Capture the cell that displays the provided text and extract its (X, Y) central coordinate. 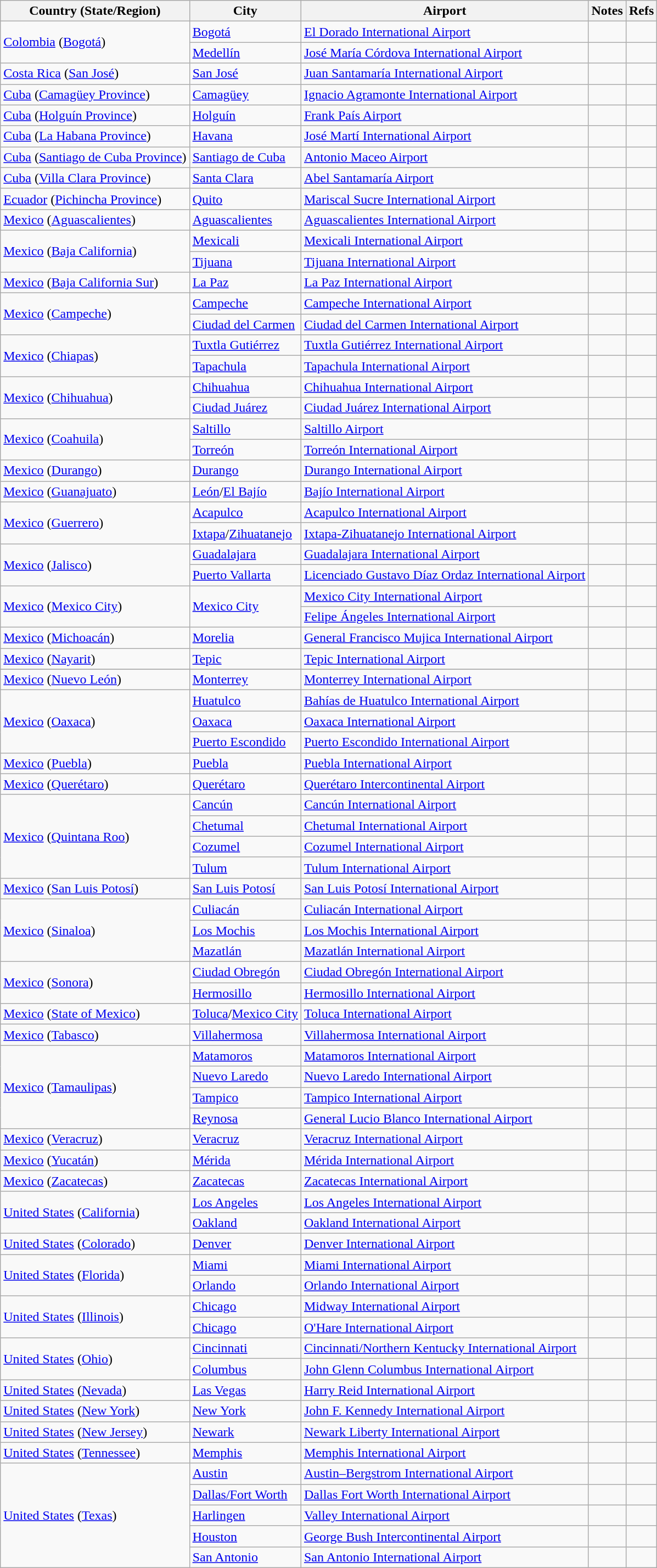
General Lucio Blanco International Airport (445, 1118)
José María Córdova International Airport (445, 53)
Mexico (Puebla) (95, 763)
Tapachula (245, 366)
Durango International Airport (445, 471)
Acapulco (245, 512)
Tampico International Airport (445, 1097)
Veracruz International Airport (445, 1139)
Frank País Airport (445, 115)
Mérida (245, 1160)
Dallas Fort Worth International Airport (445, 1494)
Cuba (Holguín Province) (95, 115)
Newark Liberty International Airport (445, 1432)
Memphis International Airport (445, 1453)
Mexico (Nayarit) (95, 659)
Mazatlán International Airport (445, 951)
Puerto Vallarta (245, 575)
Ciudad Juárez (245, 408)
United States (Nevada) (95, 1390)
Harry Reid International Airport (445, 1390)
Los Angeles (245, 1202)
Tepic International Airport (445, 659)
Tapachula International Airport (445, 366)
Mexico (Guerrero) (95, 523)
Zacatecas International Airport (445, 1181)
Puebla International Airport (445, 763)
Cuba (La Habana Province) (95, 136)
Oakland International Airport (445, 1223)
John Glenn Columbus International Airport (445, 1369)
Oaxaca International Airport (445, 721)
Ixtapa/Zihuatanejo (245, 533)
Denver (245, 1244)
Valley International Airport (445, 1515)
Cozumel International Airport (445, 847)
Puebla (245, 763)
Mexico (Michoacán) (95, 638)
Saltillo Airport (445, 429)
United States (Tennessee) (95, 1453)
Orlando (245, 1286)
Huatulco (245, 701)
Ixtapa-Zihuatanejo International Airport (445, 533)
New York (245, 1411)
Mexico (Mexico City) (95, 606)
Cancún (245, 805)
Morelia (245, 638)
Licenciado Gustavo Díaz Ordaz International Airport (445, 575)
Mexico (Chihuahua) (95, 397)
Reynosa (245, 1118)
Bajío International Airport (445, 491)
Guadalajara (245, 554)
O'Hare International Airport (445, 1328)
Antonio Maceo Airport (445, 157)
Tijuana (245, 262)
Puerto Escondido International Airport (445, 742)
Mexico (Sonora) (95, 983)
United States (New York) (95, 1411)
Veracruz (245, 1139)
Querétaro Intercontinental Airport (445, 784)
Saltillo (245, 429)
Bogotá (245, 32)
Houston (245, 1536)
Juan Santamaría International Airport (445, 74)
Mexico (Tabasco) (95, 1035)
Refs (641, 11)
Mexico (Quintana Roo) (95, 836)
Oaxaca (245, 721)
Hermosillo International Airport (445, 993)
Los Mochis (245, 931)
Tepic (245, 659)
Quito (245, 199)
Ecuador (Pichincha Province) (95, 199)
Mexico (Aguascalientes) (95, 220)
Monterrey International Airport (445, 680)
Torreón International Airport (445, 450)
Toluca/Mexico City (245, 1014)
Midway International Airport (445, 1307)
Bahías de Huatulco International Airport (445, 701)
City (245, 11)
Country (State/Region) (95, 11)
Durango (245, 471)
Mexicali International Airport (445, 240)
San Luis Potosí (245, 888)
La Paz International Airport (445, 283)
Matamoros International Airport (445, 1056)
Colombia (Bogotá) (95, 42)
Acapulco International Airport (445, 512)
Mexico (Nuevo León) (95, 680)
Aguascalientes International Airport (445, 220)
George Bush Intercontinental Airport (445, 1536)
Mexico City (245, 606)
Campeche International Airport (445, 304)
Culiacán (245, 909)
Cuba (Camagüey Province) (95, 94)
Ciudad Obregón (245, 972)
Harlingen (245, 1515)
Ciudad Obregón International Airport (445, 972)
Mazatlán (245, 951)
Ciudad del Carmen (245, 324)
Mexico (Coahuila) (95, 439)
United States (New Jersey) (95, 1432)
Denver International Airport (445, 1244)
Tulum International Airport (445, 867)
United States (Illinois) (95, 1317)
Guadalajara International Airport (445, 554)
Havana (245, 136)
Dallas/Fort Worth (245, 1494)
Zacatecas (245, 1181)
Ciudad Juárez International Airport (445, 408)
Mérida International Airport (445, 1160)
John F. Kennedy International Airport (445, 1411)
Costa Rica (San José) (95, 74)
El Dorado International Airport (445, 32)
Mexico (Baja California) (95, 251)
Tijuana International Airport (445, 262)
José Martí International Airport (445, 136)
Cincinnati/Northern Kentucky International Airport (445, 1348)
Chihuahua (245, 387)
United States (Ohio) (95, 1359)
Villahermosa International Airport (445, 1035)
Abel Santamaría Airport (445, 178)
Los Angeles International Airport (445, 1202)
Mexico (Baja California Sur) (95, 283)
La Paz (245, 283)
Holguín (245, 115)
Orlando International Airport (445, 1286)
San Luis Potosí International Airport (445, 888)
Mexico (Durango) (95, 471)
Airport (445, 11)
Monterrey (245, 680)
Mexicali (245, 240)
Tuxtla Gutiérrez International Airport (445, 345)
Chihuahua International Airport (445, 387)
Nuevo Laredo International Airport (445, 1077)
Torreón (245, 450)
Ciudad del Carmen International Airport (445, 324)
Mariscal Sucre International Airport (445, 199)
Mexico (Querétaro) (95, 784)
Memphis (245, 1453)
Mexico City International Airport (445, 596)
Nuevo Laredo (245, 1077)
Austin–Bergstrom International Airport (445, 1474)
United States (Texas) (95, 1515)
Toluca International Airport (445, 1014)
León/El Bajío (245, 491)
Culiacán International Airport (445, 909)
Aguascalientes (245, 220)
Querétaro (245, 784)
Camagüey (245, 94)
Miami (245, 1264)
United States (Florida) (95, 1275)
United States (California) (95, 1212)
Mexico (Yucatán) (95, 1160)
Tampico (245, 1097)
Santa Clara (245, 178)
Chetumal (245, 826)
Puerto Escondido (245, 742)
Hermosillo (245, 993)
Ignacio Agramonte International Airport (445, 94)
Cancún International Airport (445, 805)
Mexico (Zacatecas) (95, 1181)
Newark (245, 1432)
Tulum (245, 867)
Mexico (San Luis Potosí) (95, 888)
Miami International Airport (445, 1264)
Oakland (245, 1223)
Austin (245, 1474)
Columbus (245, 1369)
Mexico (Veracruz) (95, 1139)
San José (245, 74)
Mexico (Campeche) (95, 314)
Cincinnati (245, 1348)
Campeche (245, 304)
Mexico (Jalisco) (95, 564)
Mexico (Guanajuato) (95, 491)
Las Vegas (245, 1390)
United States (Colorado) (95, 1244)
Santiago de Cuba (245, 157)
Mexico (State of Mexico) (95, 1014)
Mexico (Chiapas) (95, 356)
Notes (607, 11)
Cuba (Villa Clara Province) (95, 178)
Felipe Ángeles International Airport (445, 617)
San Antonio (245, 1557)
San Antonio International Airport (445, 1557)
Villahermosa (245, 1035)
Los Mochis International Airport (445, 931)
Matamoros (245, 1056)
Chetumal International Airport (445, 826)
Mexico (Sinaloa) (95, 930)
Tuxtla Gutiérrez (245, 345)
Mexico (Oaxaca) (95, 721)
Cuba (Santiago de Cuba Province) (95, 157)
Medellín (245, 53)
General Francisco Mujica International Airport (445, 638)
Cozumel (245, 847)
Mexico (Tamaulipas) (95, 1087)
